Scan for the cell matching the given text and deliver its [x, y] coordinate at center. 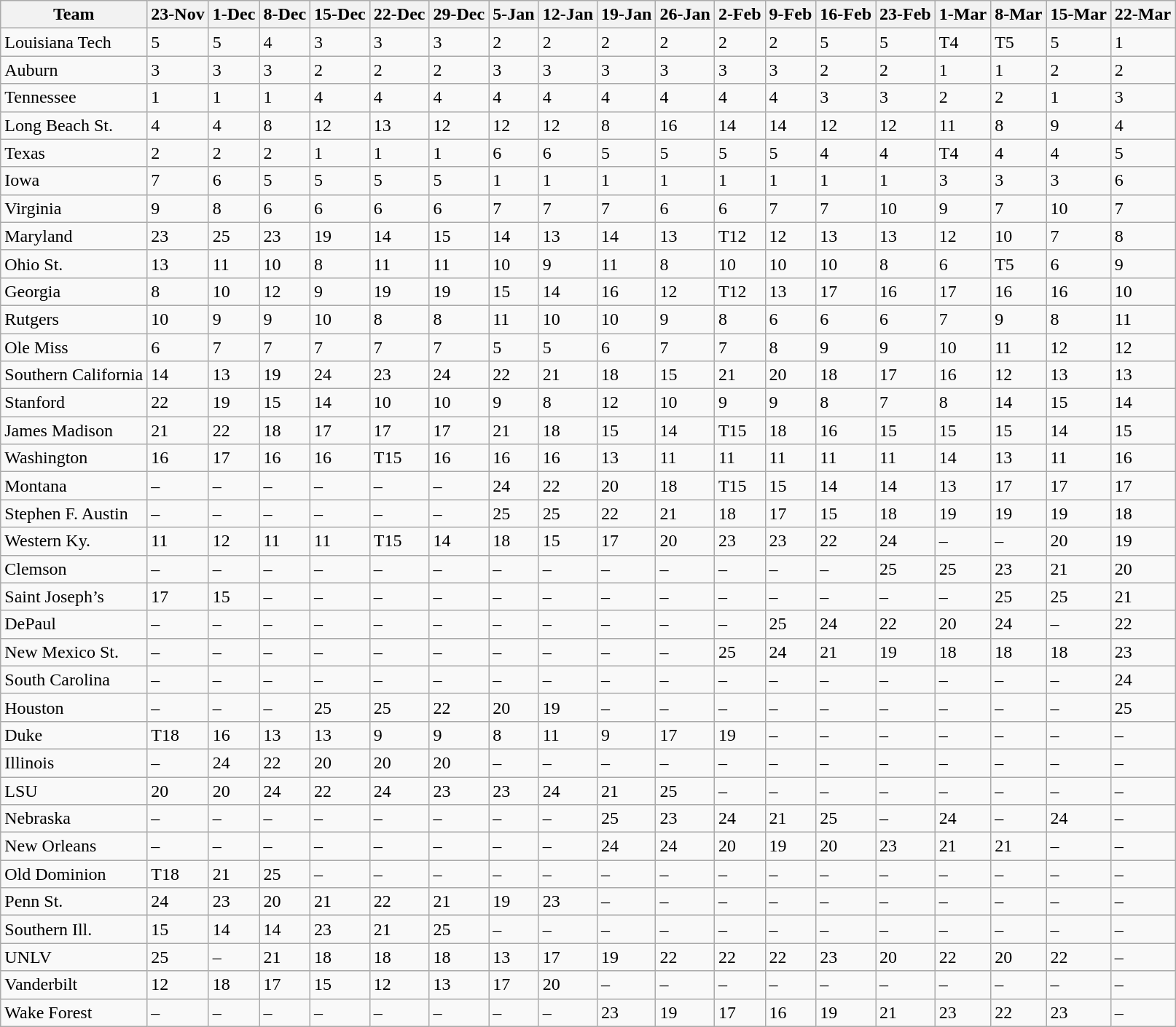
Maryland [74, 236]
Saint Joseph’s [74, 597]
22-Mar [1142, 15]
Georgia [74, 291]
9-Feb [791, 15]
Clemson [74, 569]
James Madison [74, 430]
Houston [74, 707]
Texas [74, 153]
22-Dec [399, 15]
15-Dec [340, 15]
Old Dominion [74, 874]
26-Jan [685, 15]
23-Nov [178, 15]
Tennessee [74, 98]
8-Dec [285, 15]
8-Mar [1019, 15]
DePaul [74, 624]
Southern Ill. [74, 929]
Stanford [74, 403]
New Mexico St. [74, 652]
12-Jan [568, 15]
15-Mar [1078, 15]
1-Mar [963, 15]
Long Beach St. [74, 125]
Duke [74, 735]
Vanderbilt [74, 985]
UNLV [74, 957]
23-Feb [906, 15]
Montana [74, 486]
New Orleans [74, 846]
5-Jan [514, 15]
16-Feb [846, 15]
Stephen F. Austin [74, 513]
Ohio St. [74, 264]
South Carolina [74, 680]
LSU [74, 790]
29-Dec [459, 15]
Auburn [74, 70]
1-Dec [234, 15]
Nebraska [74, 819]
Penn St. [74, 902]
Iowa [74, 181]
Ole Miss [74, 347]
Washington [74, 458]
Rutgers [74, 319]
2-Feb [740, 15]
Wake Forest [74, 1012]
Virginia [74, 208]
Team [74, 15]
Illinois [74, 763]
Southern California [74, 375]
Louisiana Tech [74, 42]
19-Jan [627, 15]
Western Ky. [74, 541]
